Output the (X, Y) coordinate of the center of the cell containing the given text.  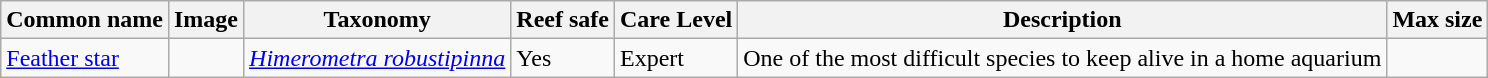
Reef safe (563, 20)
Expert (676, 58)
Feather star (85, 58)
One of the most difficult species to keep alive in a home aquarium (1062, 58)
Yes (563, 58)
Image (206, 20)
Common name (85, 20)
Description (1062, 20)
Max size (1438, 20)
Care Level (676, 20)
Taxonomy (378, 20)
Himerometra robustipinna (378, 58)
